Find where the given text appears and provide that cell's center as [X, Y] coordinate. 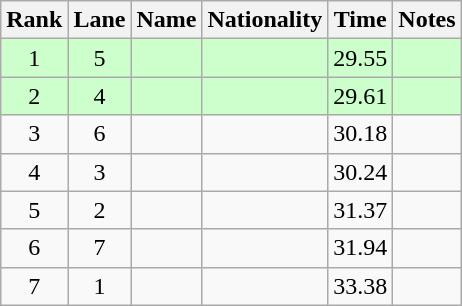
Lane [100, 20]
29.55 [360, 58]
30.18 [360, 134]
31.94 [360, 248]
Name [166, 20]
Nationality [265, 20]
30.24 [360, 172]
31.37 [360, 210]
Notes [427, 20]
29.61 [360, 96]
Rank [34, 20]
Time [360, 20]
33.38 [360, 286]
